Capture the cell that displays the provided text and extract its [X, Y] central coordinate. 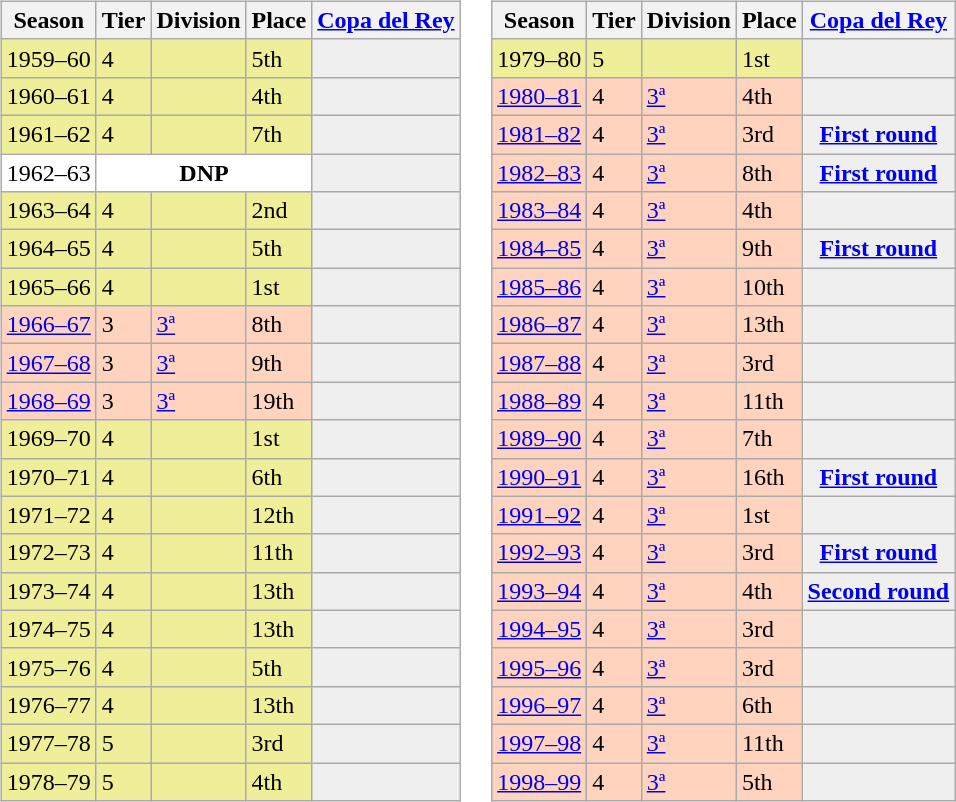
1989–90 [540, 439]
1968–69 [48, 401]
1998–99 [540, 781]
1988–89 [540, 401]
1979–80 [540, 58]
1985–86 [540, 287]
16th [769, 477]
1964–65 [48, 249]
1981–82 [540, 134]
1971–72 [48, 515]
1996–97 [540, 705]
1984–85 [540, 249]
1992–93 [540, 553]
1976–77 [48, 705]
1959–60 [48, 58]
1963–64 [48, 211]
1974–75 [48, 629]
1967–68 [48, 363]
10th [769, 287]
1983–84 [540, 211]
2nd [279, 211]
1972–73 [48, 553]
1970–71 [48, 477]
1969–70 [48, 439]
1962–63 [48, 173]
1960–61 [48, 96]
12th [279, 515]
1977–78 [48, 743]
1990–91 [540, 477]
1994–95 [540, 629]
1978–79 [48, 781]
19th [279, 401]
1966–67 [48, 325]
1991–92 [540, 515]
1973–74 [48, 591]
1995–96 [540, 667]
1993–94 [540, 591]
1980–81 [540, 96]
1975–76 [48, 667]
1987–88 [540, 363]
1961–62 [48, 134]
1965–66 [48, 287]
DNP [204, 173]
Second round [878, 591]
1982–83 [540, 173]
1997–98 [540, 743]
1986–87 [540, 325]
